Capture the cell that displays the provided text and extract its (X, Y) central coordinate. 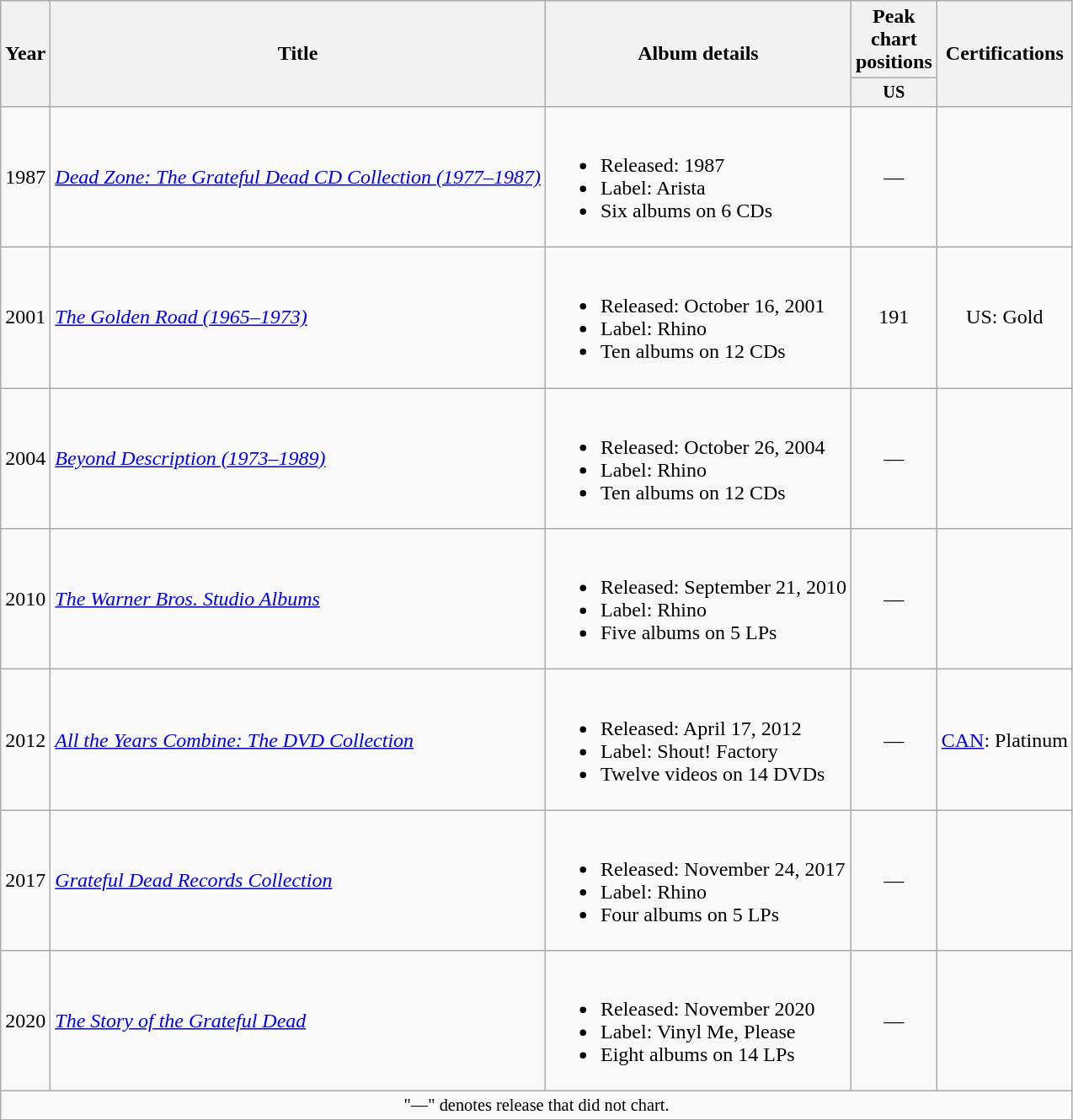
2004 (25, 458)
2001 (25, 318)
The Golden Road (1965–1973) (298, 318)
Dead Zone: The Grateful Dead CD Collection (1977–1987) (298, 177)
Released: November 24, 2017Label: RhinoFour albums on 5 LPs (697, 881)
The Warner Bros. Studio Albums (298, 600)
Released: April 17, 2012Label: Shout! FactoryTwelve videos on 14 DVDs (697, 739)
"—" denotes release that did not chart. (537, 1106)
US: Gold (1004, 318)
Beyond Description (1973–1989) (298, 458)
CAN: Platinum (1004, 739)
Released: October 16, 2001Label: RhinoTen albums on 12 CDs (697, 318)
Released: November 2020Label: Vinyl Me, PleaseEight albums on 14 LPs (697, 1021)
Released: September 21, 2010Label: RhinoFive albums on 5 LPs (697, 600)
191 (894, 318)
US (894, 93)
2020 (25, 1021)
All the Years Combine: The DVD Collection (298, 739)
Title (298, 54)
Peak chart positions (894, 40)
Certifications (1004, 54)
Released: October 26, 2004Label: RhinoTen albums on 12 CDs (697, 458)
2012 (25, 739)
Grateful Dead Records Collection (298, 881)
Album details (697, 54)
2017 (25, 881)
The Story of the Grateful Dead (298, 1021)
Year (25, 54)
1987 (25, 177)
Released: 1987Label: AristaSix albums on 6 CDs (697, 177)
2010 (25, 600)
